From the cell containing the given text, extract its center point as (x, y) coordinate. 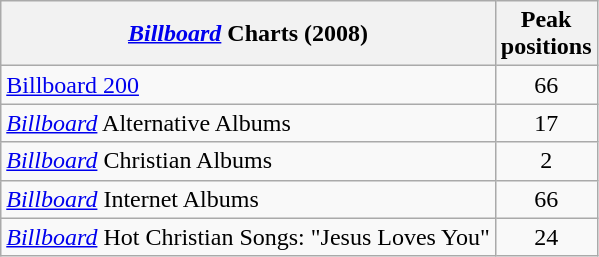
24 (546, 237)
17 (546, 123)
2 (546, 161)
Billboard Internet Albums (248, 199)
Billboard Alternative Albums (248, 123)
Billboard Charts (2008) (248, 34)
Peakpositions (546, 34)
Billboard Christian Albums (248, 161)
Billboard Hot Christian Songs: "Jesus Loves You" (248, 237)
Billboard 200 (248, 85)
